Return (X, Y) of the center of cell containing provided text 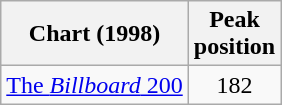
The Billboard 200 (95, 85)
Peakposition (234, 34)
Chart (1998) (95, 34)
182 (234, 85)
